Output the (X, Y) coordinate of the center of the cell containing the given text.  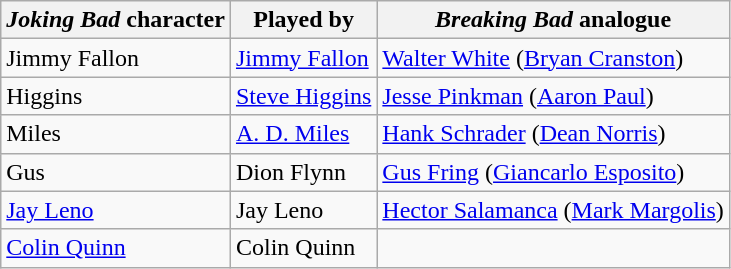
Joking Bad character (116, 20)
Hector Salamanca (Mark Margolis) (553, 210)
Breaking Bad analogue (553, 20)
Higgins (116, 96)
Dion Flynn (303, 172)
Miles (116, 134)
Steve Higgins (303, 96)
Hank Schrader (Dean Norris) (553, 134)
Jesse Pinkman (Aaron Paul) (553, 96)
Gus (116, 172)
Walter White (Bryan Cranston) (553, 58)
Gus Fring (Giancarlo Esposito) (553, 172)
A. D. Miles (303, 134)
Played by (303, 20)
